Identify which cell holds the provided text, then report its (x, y) central coordinate. 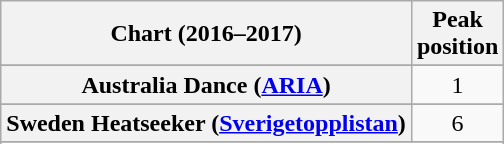
1 (457, 85)
Peak position (457, 34)
6 (457, 123)
Chart (2016–2017) (206, 34)
Sweden Heatseeker (Sverigetopplistan) (206, 123)
Australia Dance (ARIA) (206, 85)
